For the text-containing cell, return its midpoint in (x, y) coordinate format. 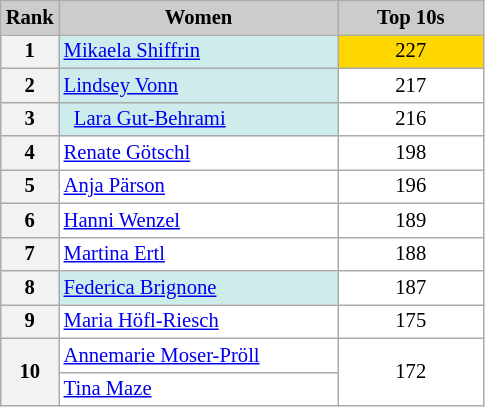
3 (30, 119)
Maria Höfl-Riesch (199, 321)
Top 10s (410, 17)
Annemarie Moser-Pröll (199, 355)
Lara Gut-Behrami (199, 119)
227 (410, 51)
2 (30, 85)
Women (199, 17)
Hanni Wenzel (199, 220)
Mikaela Shiffrin (199, 51)
4 (30, 153)
189 (410, 220)
187 (410, 287)
9 (30, 321)
8 (30, 287)
172 (410, 372)
Federica Brignone (199, 287)
10 (30, 372)
175 (410, 321)
Anja Pärson (199, 186)
217 (410, 85)
Tina Maze (199, 389)
5 (30, 186)
196 (410, 186)
1 (30, 51)
198 (410, 153)
216 (410, 119)
7 (30, 254)
Renate Götschl (199, 153)
Lindsey Vonn (199, 85)
Martina Ertl (199, 254)
Rank (30, 17)
6 (30, 220)
188 (410, 254)
